Scan for the cell matching the given text and deliver its (X, Y) coordinate at center. 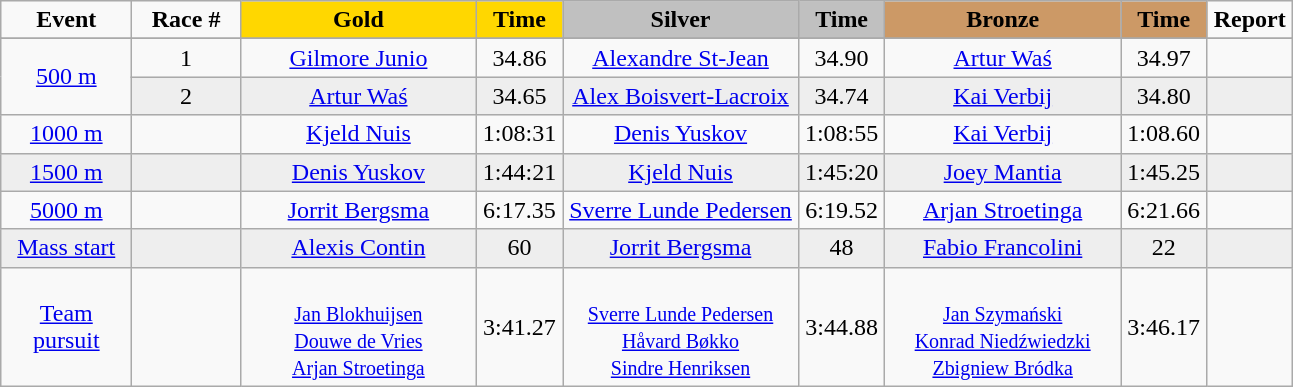
34.65 (519, 96)
3:41.27 (519, 326)
Event (66, 20)
3:44.88 (842, 326)
Jan SzymańskiKonrad NiedźwiedzkiZbigniew Bródka (1003, 326)
5000 m (66, 210)
Joey Mantia (1003, 172)
1:44:21 (519, 172)
Team pursuit (66, 326)
Arjan Stroetinga (1003, 210)
34.86 (519, 58)
1000 m (66, 134)
1:08.60 (1164, 134)
34.80 (1164, 96)
34.74 (842, 96)
1:08:31 (519, 134)
1:08:55 (842, 134)
6:17.35 (519, 210)
Mass start (66, 248)
Report (1250, 20)
6:19.52 (842, 210)
60 (519, 248)
Fabio Francolini (1003, 248)
Race # (186, 20)
1:45.25 (1164, 172)
1500 m (66, 172)
34.90 (842, 58)
1:45:20 (842, 172)
Alex Boisvert-Lacroix (680, 96)
34.97 (1164, 58)
Alexis Contin (358, 248)
6:21.66 (1164, 210)
Silver (680, 20)
Sverre Lunde Pedersen (680, 210)
3:46.17 (1164, 326)
Sverre Lunde PedersenHåvard BøkkoSindre Henriksen (680, 326)
500 m (66, 77)
Bronze (1003, 20)
22 (1164, 248)
2 (186, 96)
Alexandre St-Jean (680, 58)
1 (186, 58)
Gold (358, 20)
Jan BlokhuijsenDouwe de VriesArjan Stroetinga (358, 326)
Gilmore Junio (358, 58)
48 (842, 248)
